Capture the cell that displays the provided text and extract its [x, y] central coordinate. 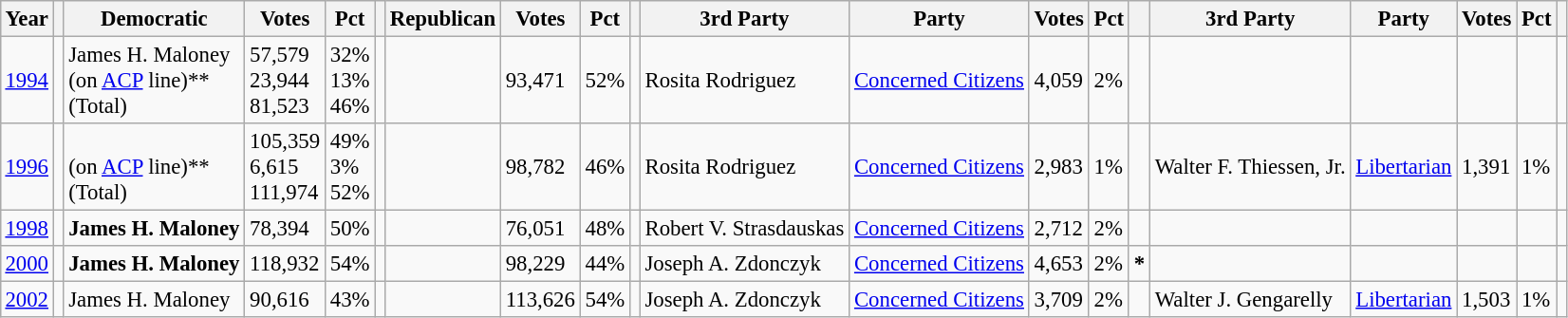
52% [605, 80]
1996 [27, 167]
(on ACP line)**(Total) [154, 167]
32%13%46% [349, 80]
2002 [27, 300]
43% [349, 300]
76,051 [540, 229]
Walter F. Thiessen, Jr. [1250, 167]
2,983 [1059, 167]
Walter J. Gengarelly [1250, 300]
113,626 [540, 300]
90,616 [285, 300]
3,709 [1059, 300]
98,782 [540, 167]
48% [605, 229]
4,653 [1059, 264]
Republican [442, 19]
2000 [27, 264]
Democratic [154, 19]
98,229 [540, 264]
93,471 [540, 80]
105,3596,615111,974 [285, 167]
1994 [27, 80]
78,394 [285, 229]
46% [605, 167]
118,932 [285, 264]
57,57923,94481,523 [285, 80]
4,059 [1059, 80]
James H. Maloney(on ACP line)**(Total) [154, 80]
2,712 [1059, 229]
49%3%52% [349, 167]
* [1139, 264]
1998 [27, 229]
1,391 [1486, 167]
1,503 [1486, 300]
50% [349, 229]
44% [605, 264]
Year [27, 19]
Robert V. Strasdauskas [744, 229]
